From the cell containing the given text, extract its center point as [X, Y] coordinate. 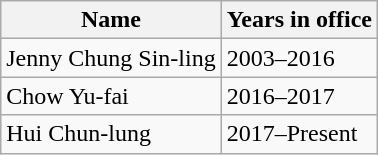
Years in office [299, 20]
Jenny Chung Sin-ling [111, 58]
Chow Yu-fai [111, 96]
2003–2016 [299, 58]
Name [111, 20]
Hui Chun-lung [111, 134]
2017–Present [299, 134]
2016–2017 [299, 96]
